From the cell containing the given text, extract its center point as (X, Y) coordinate. 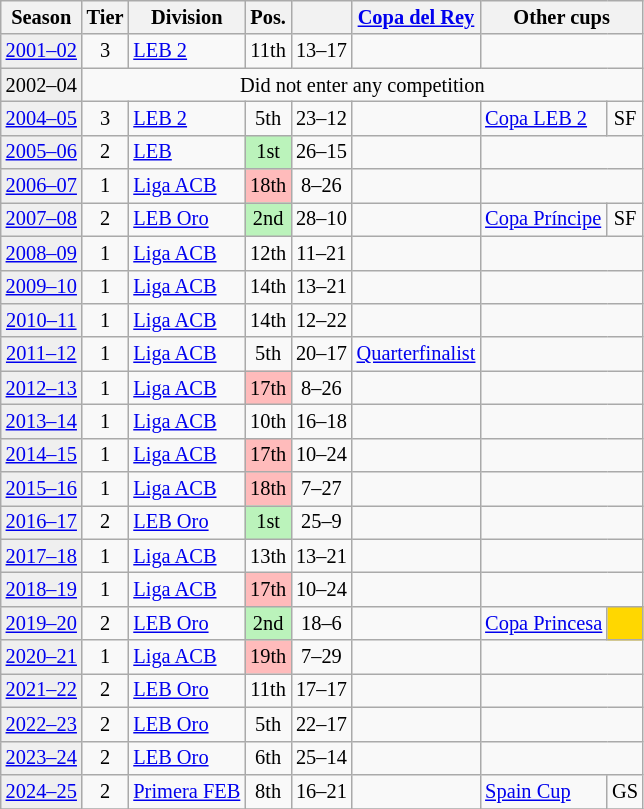
7–27 (322, 489)
Did not enter any competition (362, 85)
22–17 (322, 724)
2014–15 (42, 455)
Copa Príncipe (544, 219)
2009–10 (42, 287)
2022–23 (42, 724)
2021–22 (42, 690)
2015–16 (42, 489)
11–21 (322, 253)
2012–13 (42, 388)
2011–12 (42, 354)
2007–08 (42, 219)
2013–14 (42, 421)
2001–02 (42, 51)
16–18 (322, 421)
10th (268, 421)
2002–04 (42, 85)
23–12 (322, 118)
2004–05 (42, 118)
2010–11 (42, 320)
12–22 (322, 320)
25–9 (322, 522)
Copa Princesa (544, 623)
6th (268, 758)
2005–06 (42, 152)
LEB (186, 152)
16–21 (322, 791)
18–6 (322, 623)
Other cups (562, 17)
2019–20 (42, 623)
2023–24 (42, 758)
Quarterfinalist (416, 354)
17–17 (322, 690)
25–14 (322, 758)
Copa LEB 2 (544, 118)
2017–18 (42, 556)
2016–17 (42, 522)
13th (268, 556)
2006–07 (42, 186)
GS (625, 791)
2008–09 (42, 253)
Copa del Rey (416, 17)
28–10 (322, 219)
Spain Cup (544, 791)
2020–21 (42, 657)
8th (268, 791)
26–15 (322, 152)
7–29 (322, 657)
Primera FEB (186, 791)
2018–19 (42, 589)
19th (268, 657)
13–17 (322, 51)
12th (268, 253)
Season (42, 17)
2024–25 (42, 791)
Pos. (268, 17)
20–17 (322, 354)
Tier (106, 17)
Division (186, 17)
